Capture the cell that displays the provided text and extract its [X, Y] central coordinate. 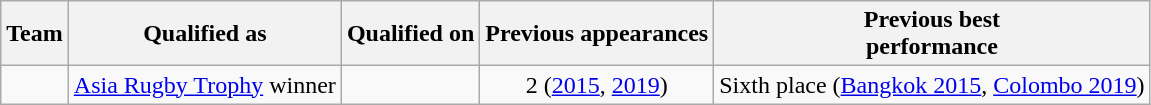
Sixth place (Bangkok 2015, Colombo 2019) [932, 85]
Previous appearances [597, 34]
Qualified as [204, 34]
Asia Rugby Trophy winner [204, 85]
2 (2015, 2019) [597, 85]
Qualified on [410, 34]
Team [35, 34]
Previous bestperformance [932, 34]
